Scan for the cell matching the given text and deliver its [X, Y] coordinate at center. 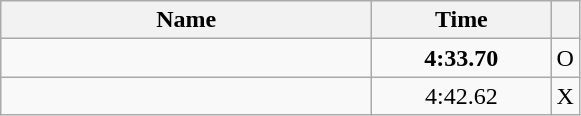
O [565, 58]
Name [186, 20]
4:33.70 [462, 58]
4:42.62 [462, 96]
X [565, 96]
Time [462, 20]
